Pinpoint the cell where the given text exists, returning its (x, y) midpoint coordinate. 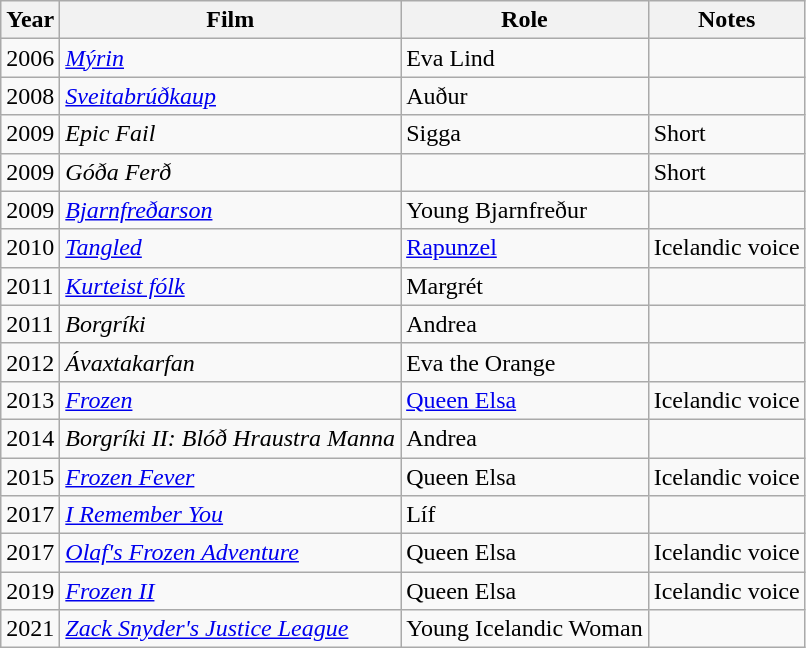
2019 (30, 591)
2012 (30, 362)
2006 (30, 58)
I Remember You (230, 515)
Borgríki (230, 324)
2014 (30, 438)
Auður (525, 96)
2015 (30, 477)
Role (525, 20)
Líf (525, 515)
Kurteist fólk (230, 286)
Young Bjarnfreður (525, 210)
Sveitabrúðkaup (230, 96)
2008 (30, 96)
Frozen II (230, 591)
Epic Fail (230, 134)
Ávaxtakarfan (230, 362)
Borgríki II: Blóð Hraustra Manna (230, 438)
Frozen (230, 400)
Rapunzel (525, 248)
2010 (30, 248)
Year (30, 20)
Góða Ferð (230, 172)
Notes (726, 20)
Zack Snyder's Justice League (230, 629)
Eva the Orange (525, 362)
Film (230, 20)
Bjarnfreðarson (230, 210)
Tangled (230, 248)
2013 (30, 400)
Mýrin (230, 58)
Olaf's Frozen Adventure (230, 553)
Sigga (525, 134)
Young Icelandic Woman (525, 629)
2021 (30, 629)
Frozen Fever (230, 477)
Eva Lind (525, 58)
Margrét (525, 286)
